Provide the [x, y] coordinate of the cell's center where the given text is located.  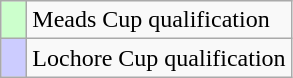
Lochore Cup qualification [159, 58]
Meads Cup qualification [159, 20]
